Scan for the cell matching the given text and deliver its (X, Y) coordinate at center. 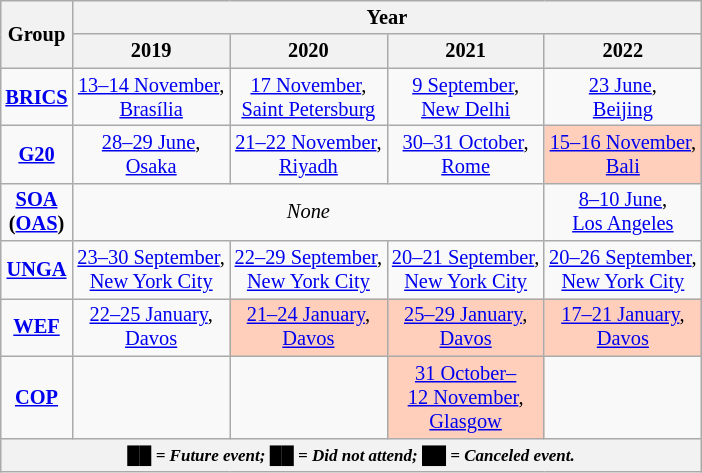
None (309, 212)
31 October–12 November, Glasgow (466, 397)
Group (37, 34)
15–16 November, Bali (622, 154)
SOA(OAS) (37, 212)
2019 (152, 51)
23–30 September, New York City (152, 270)
██ = Future event; ██ = Did not attend; ██ = Canceled event. (352, 455)
30–31 October, Rome (466, 154)
21–22 November, Riyadh (308, 154)
17–21 January, Davos (622, 327)
2022 (622, 51)
13–14 November, Brasília (152, 97)
22–25 January, Davos (152, 327)
Year (388, 17)
22–29 September, New York City (308, 270)
8–10 June, Los Angeles (622, 212)
21–24 January, Davos (308, 327)
G20 (37, 154)
2021 (466, 51)
20–21 September, New York City (466, 270)
28–29 June, Osaka (152, 154)
9 September, New Delhi (466, 97)
17 November, Saint Petersburg (308, 97)
23 June, Beijing (622, 97)
BRICS (37, 97)
2020 (308, 51)
COP (37, 397)
20–26 September, New York City (622, 270)
25–29 January, Davos (466, 327)
UNGA (37, 270)
WEF (37, 327)
